Capture the cell that displays the provided text and extract its (X, Y) central coordinate. 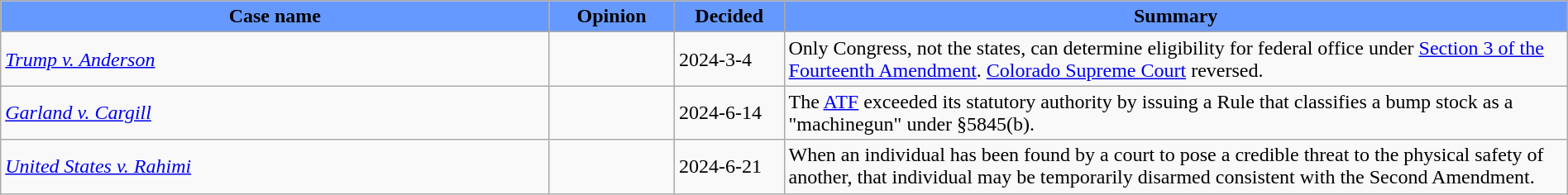
Summary (1176, 17)
Decided (729, 17)
Trump v. Anderson (275, 59)
Case name (275, 17)
2024-3-4 (729, 59)
Garland v. Cargill (275, 112)
2024-6-21 (729, 167)
United States v. Rahimi (275, 167)
2024-6-14 (729, 112)
Opinion (612, 17)
The ATF exceeded its statutory authority by issuing a Rule that classifies a bump stock as a "machinegun" under §5845(b). (1176, 112)
